Locate the cell with the specified text and output its [X, Y] center coordinate. 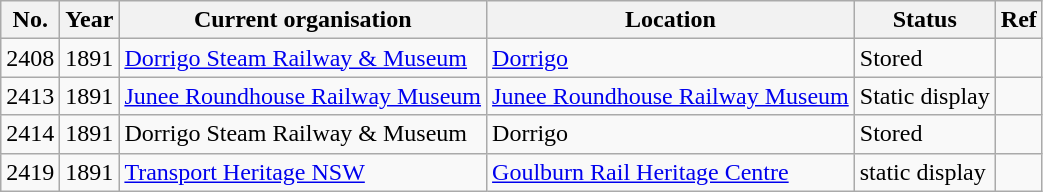
Ref [1018, 20]
Location [671, 20]
Goulburn Rail Heritage Centre [671, 172]
Static display [924, 96]
static display [924, 172]
2419 [30, 172]
Transport Heritage NSW [303, 172]
No. [30, 20]
Status [924, 20]
2413 [30, 96]
2414 [30, 134]
Current organisation [303, 20]
Year [90, 20]
2408 [30, 58]
